Search for the cell housing the specified text and yield its [X, Y] center coordinate. 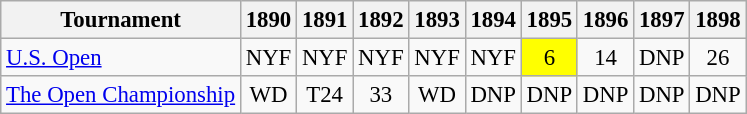
T24 [325, 95]
1893 [437, 20]
1894 [493, 20]
1895 [549, 20]
1897 [662, 20]
6 [549, 58]
14 [605, 58]
U.S. Open [121, 58]
Tournament [121, 20]
1896 [605, 20]
1890 [268, 20]
1898 [718, 20]
33 [381, 95]
26 [718, 58]
The Open Championship [121, 95]
1891 [325, 20]
1892 [381, 20]
